Search for the cell housing the specified text and yield its (X, Y) center coordinate. 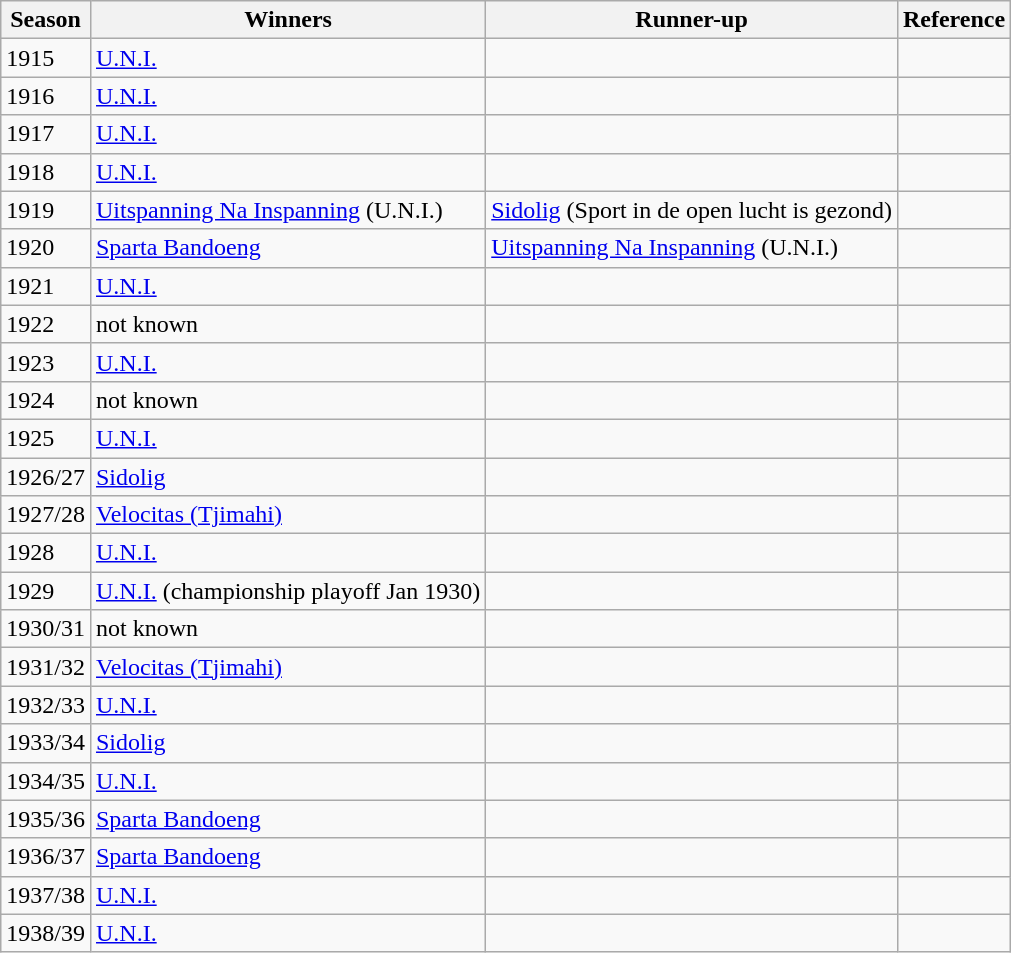
1919 (46, 210)
1927/28 (46, 515)
1937/38 (46, 895)
1933/34 (46, 743)
Season (46, 20)
1923 (46, 362)
U.N.I. (championship playoff Jan 1930) (288, 591)
1916 (46, 96)
1924 (46, 400)
1931/32 (46, 667)
1929 (46, 591)
1920 (46, 248)
1938/39 (46, 933)
Reference (954, 20)
1915 (46, 58)
1921 (46, 286)
Winners (288, 20)
1934/35 (46, 781)
1930/31 (46, 629)
1926/27 (46, 477)
1932/33 (46, 705)
Runner-up (692, 20)
1925 (46, 438)
1918 (46, 172)
1917 (46, 134)
1935/36 (46, 819)
1928 (46, 553)
Sidolig (Sport in de open lucht is gezond) (692, 210)
1922 (46, 324)
1936/37 (46, 857)
